Find where the given text appears and provide that cell's center as (x, y) coordinate. 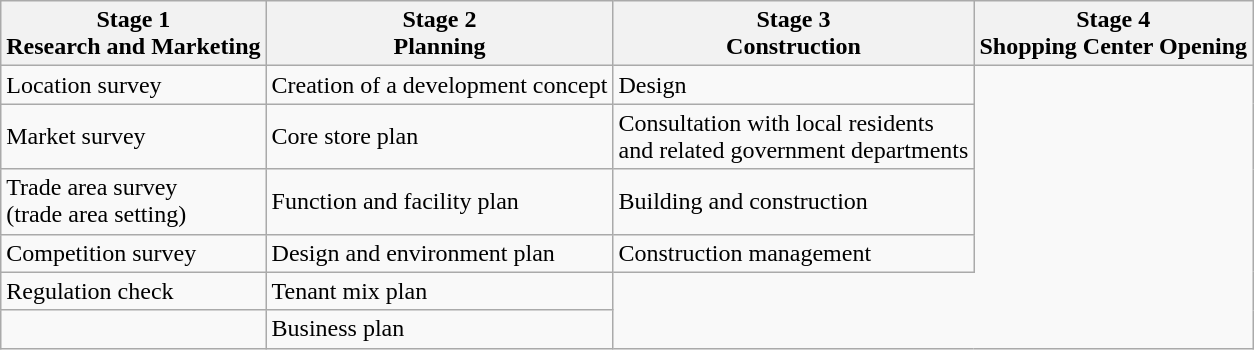
Construction management (794, 253)
Creation of a development concept (440, 85)
Location survey (134, 85)
Stage 3Construction (794, 34)
Business plan (440, 329)
Design (794, 85)
Core store plan (440, 136)
Regulation check (134, 291)
Competition survey (134, 253)
Stage 1Research and Marketing (134, 34)
Trade area survey(trade area setting) (134, 202)
Tenant mix plan (440, 291)
Consultation with local residentsand related government departments (794, 136)
Design and environment plan (440, 253)
Stage 4Shopping Center Opening (1114, 34)
Stage 2Planning (440, 34)
Function and facility plan (440, 202)
Building and construction (794, 202)
Market survey (134, 136)
